Capture the cell that displays the provided text and extract its [X, Y] central coordinate. 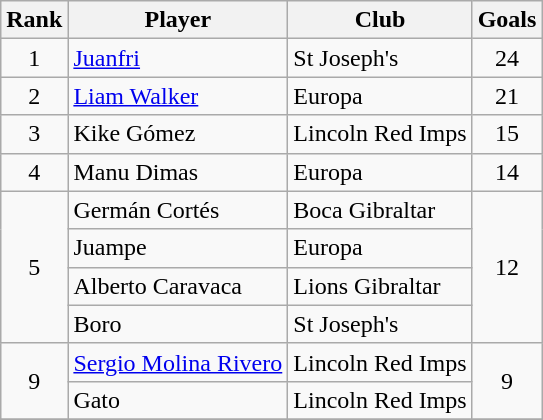
Rank [34, 20]
Gato [178, 400]
14 [507, 172]
24 [507, 58]
Juampe [178, 248]
Germán Cortés [178, 210]
Boca Gibraltar [380, 210]
21 [507, 96]
Alberto Caravaca [178, 286]
1 [34, 58]
Juanfri [178, 58]
15 [507, 134]
Player [178, 20]
Liam Walker [178, 96]
4 [34, 172]
Manu Dimas [178, 172]
Lions Gibraltar [380, 286]
Goals [507, 20]
Boro [178, 324]
2 [34, 96]
3 [34, 134]
Kike Gómez [178, 134]
Sergio Molina Rivero [178, 362]
Club [380, 20]
5 [34, 267]
12 [507, 267]
